Extract the [x, y] coordinate from the center of the cell holding the provided text.  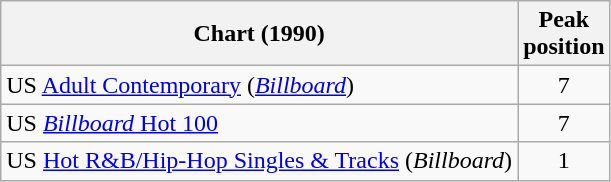
1 [564, 161]
Chart (1990) [260, 34]
US Billboard Hot 100 [260, 123]
US Hot R&B/Hip-Hop Singles & Tracks (Billboard) [260, 161]
US Adult Contemporary (Billboard) [260, 85]
Peakposition [564, 34]
